Capture the cell that displays the provided text and extract its [X, Y] central coordinate. 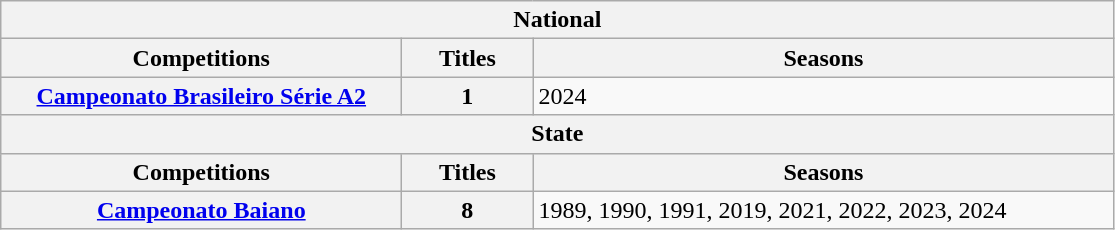
1989, 1990, 1991, 2019, 2021, 2022, 2023, 2024 [824, 210]
8 [468, 210]
National [558, 20]
Campeonato Brasileiro Série A2 [202, 96]
2024 [824, 96]
Campeonato Baiano [202, 210]
State [558, 134]
1 [468, 96]
